Extract the [x, y] coordinate from the center of the cell holding the provided text.  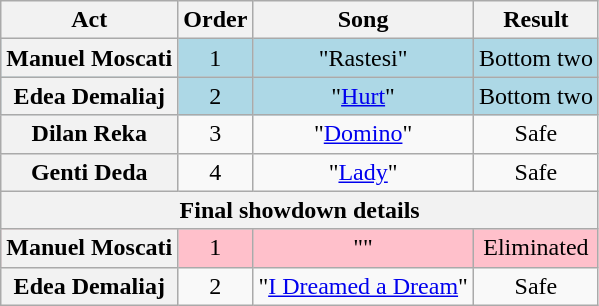
"Lady" [364, 172]
3 [216, 134]
Result [536, 20]
4 [216, 172]
"Rastesi" [364, 58]
"Hurt" [364, 96]
Final showdown details [300, 210]
"" [364, 248]
Dilan Reka [90, 134]
"Domino" [364, 134]
Genti Deda [90, 172]
Act [90, 20]
"I Dreamed a Dream" [364, 286]
Order [216, 20]
Song [364, 20]
Eliminated [536, 248]
